Determine the (x, y) coordinate at the center of the cell enclosing the given text.  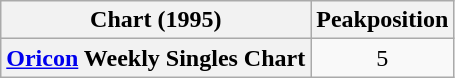
Peakposition (382, 20)
Oricon Weekly Singles Chart (156, 58)
Chart (1995) (156, 20)
5 (382, 58)
